Extract the (x, y) coordinate from the center of the cell holding the provided text.  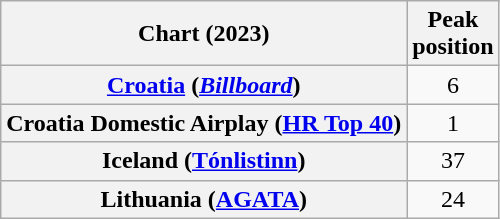
37 (453, 161)
Croatia (Billboard) (204, 85)
Iceland (Tónlistinn) (204, 161)
Peakposition (453, 34)
Lithuania (AGATA) (204, 199)
6 (453, 85)
24 (453, 199)
Croatia Domestic Airplay (HR Top 40) (204, 123)
Chart (2023) (204, 34)
1 (453, 123)
